Locate the cell with the specified text and output its [X, Y] center coordinate. 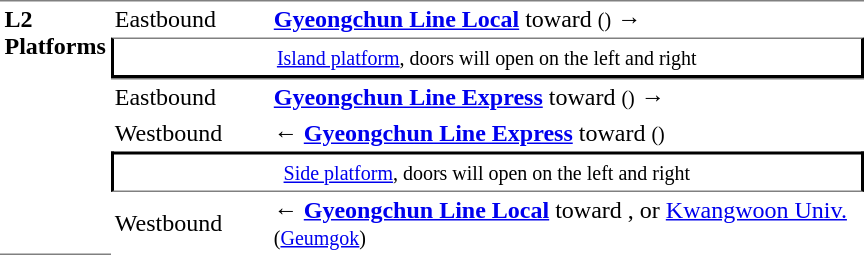
Gyeongchun Line Express toward () → [566, 97]
← Gyeongchun Line Local toward , or Kwangwoon Univ. (Geumgok) [566, 224]
Island platform, doors will open on the left and right [486, 58]
Side platform, doors will open on the left and right [486, 172]
L2Platforms [55, 128]
Gyeongchun Line Local toward () → [566, 19]
← Gyeongchun Line Express toward () [566, 134]
